Locate the cell with the specified text and output its (x, y) center coordinate. 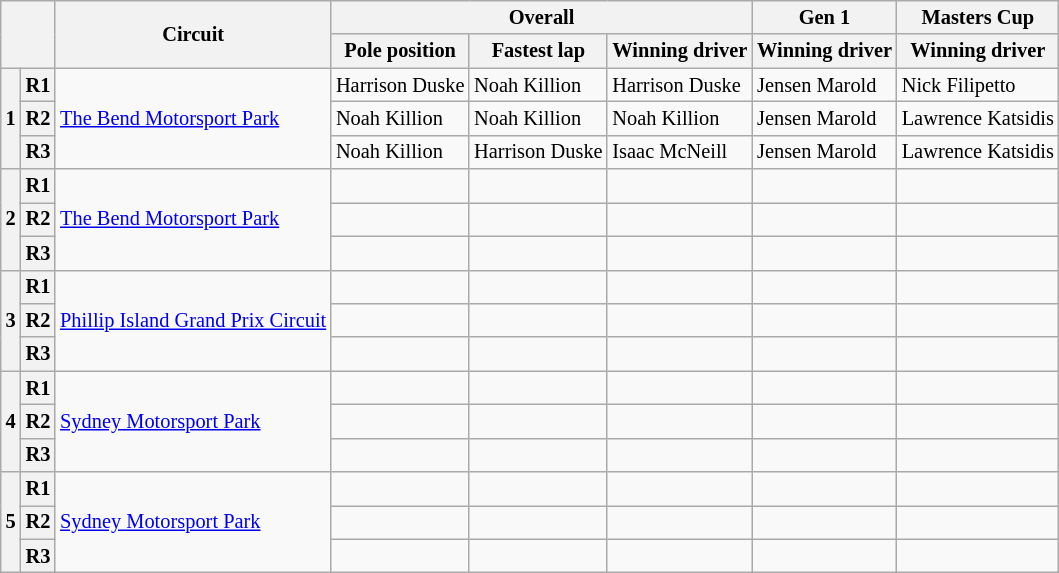
4 (11, 422)
1 (11, 118)
Gen 1 (824, 17)
5 (11, 522)
Nick Filipetto (978, 85)
Fastest lap (538, 51)
3 (11, 320)
Overall (542, 17)
Masters Cup (978, 17)
2 (11, 220)
Circuit (193, 34)
Pole position (400, 51)
Phillip Island Grand Prix Circuit (193, 320)
Isaac McNeill (680, 152)
